Scan for the cell matching the given text and deliver its [x, y] coordinate at center. 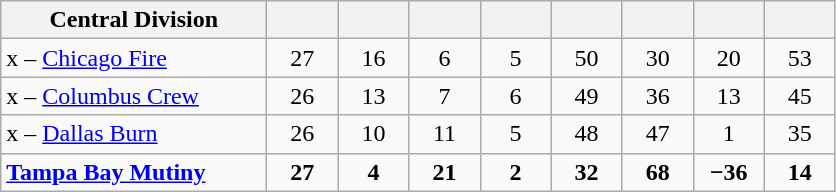
Tampa Bay Mutiny [134, 172]
68 [658, 172]
4 [374, 172]
x – Chicago Fire [134, 58]
14 [800, 172]
7 [444, 96]
49 [586, 96]
45 [800, 96]
−36 [728, 172]
10 [374, 134]
30 [658, 58]
21 [444, 172]
36 [658, 96]
47 [658, 134]
35 [800, 134]
1 [728, 134]
16 [374, 58]
53 [800, 58]
x – Dallas Burn [134, 134]
Central Division [134, 20]
2 [516, 172]
32 [586, 172]
x – Columbus Crew [134, 96]
50 [586, 58]
20 [728, 58]
11 [444, 134]
48 [586, 134]
